Capture the cell that displays the provided text and extract its (X, Y) central coordinate. 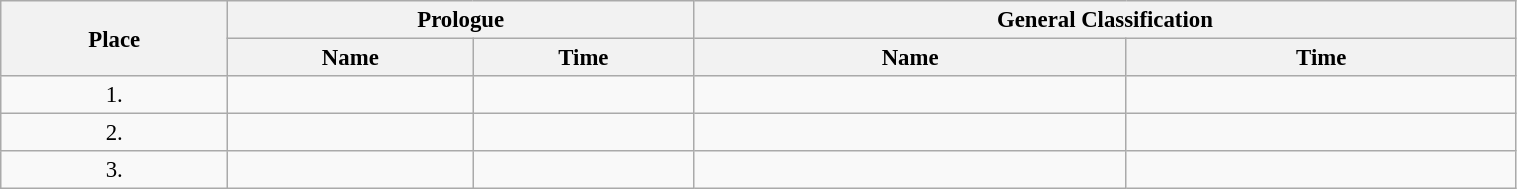
3. (114, 170)
General Classification (1105, 20)
1. (114, 95)
Place (114, 38)
Prologue (461, 20)
2. (114, 133)
